Output the (x, y) coordinate of the center of the cell containing the given text.  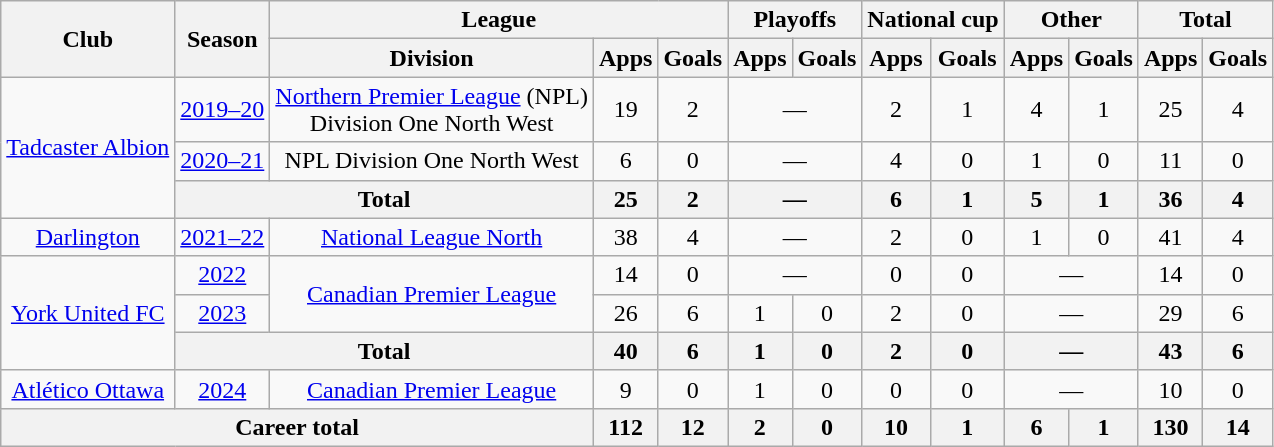
Darlington (88, 237)
League (499, 20)
130 (1170, 427)
11 (1170, 161)
2023 (222, 313)
2022 (222, 275)
2024 (222, 389)
112 (625, 427)
19 (625, 110)
29 (1170, 313)
2020–21 (222, 161)
2021–22 (222, 237)
26 (625, 313)
Division (432, 58)
National cup (933, 20)
Atlético Ottawa (88, 389)
5 (1036, 199)
41 (1170, 237)
36 (1170, 199)
Other (1071, 20)
43 (1170, 351)
National League North (432, 237)
9 (625, 389)
Playoffs (795, 20)
2019–20 (222, 110)
Tadcaster Albion (88, 148)
12 (693, 427)
Career total (298, 427)
York United FC (88, 313)
Season (222, 39)
Northern Premier League (NPL)Division One North West (432, 110)
40 (625, 351)
38 (625, 237)
Club (88, 39)
NPL Division One North West (432, 161)
